Pinpoint the cell where the given text exists, returning its [x, y] midpoint coordinate. 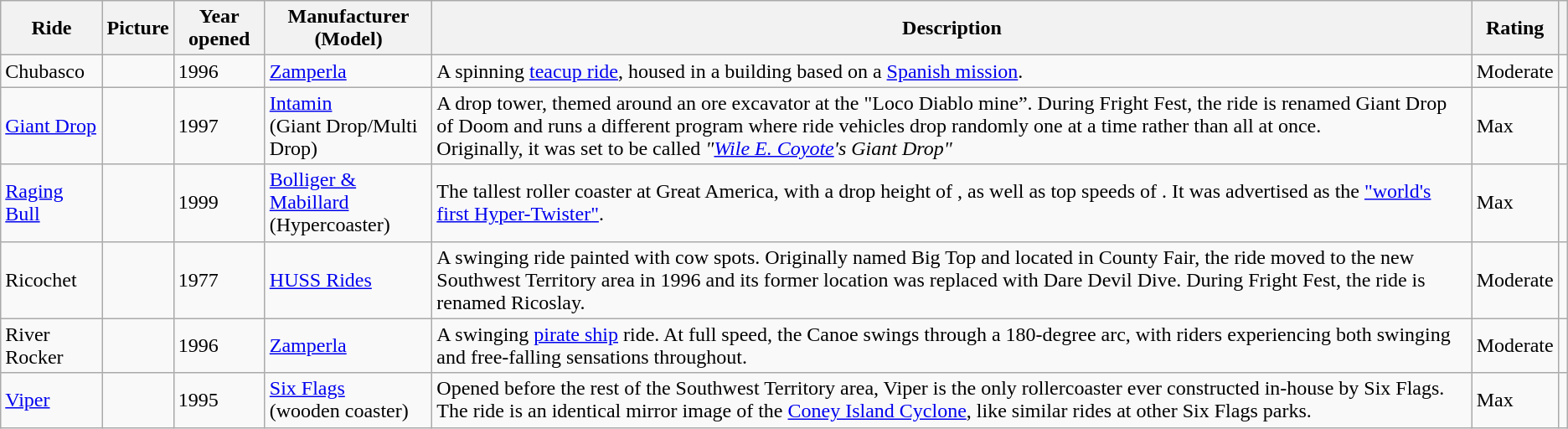
Year opened [219, 28]
Ride [52, 28]
Chubasco [52, 71]
River Rocker [52, 345]
Manufacturer(Model) [348, 28]
Bolliger & Mabillard (Hypercoaster) [348, 203]
Picture [137, 28]
A spinning teacup ride, housed in a building based on a Spanish mission. [952, 71]
Viper [52, 401]
Rating [1514, 28]
Giant Drop [52, 126]
1999 [219, 203]
Intamin (Giant Drop/Multi Drop) [348, 126]
1977 [219, 280]
1995 [219, 401]
Description [952, 28]
Raging Bull [52, 203]
Six Flags (wooden coaster) [348, 401]
Ricochet [52, 280]
1997 [219, 126]
HUSS Rides [348, 280]
